Search for the cell housing the specified text and yield its [X, Y] center coordinate. 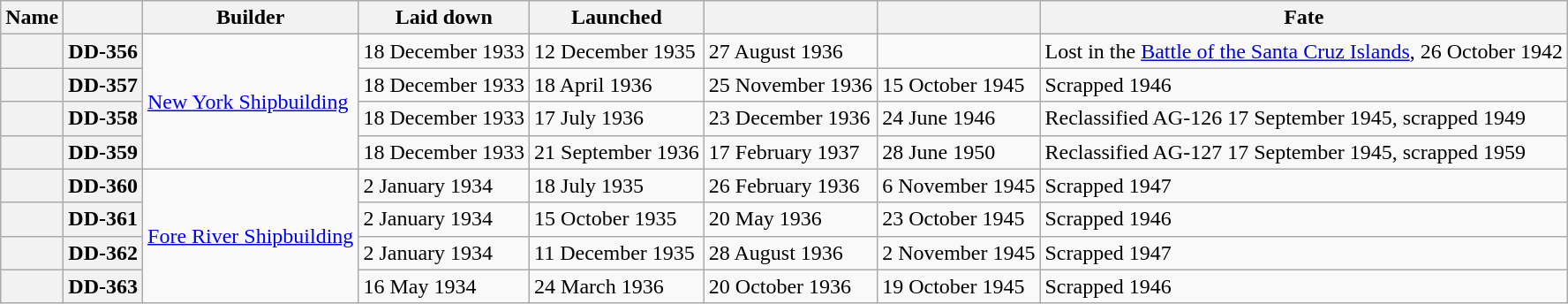
15 October 1935 [617, 219]
19 October 1945 [959, 286]
DD-358 [103, 118]
11 December 1935 [617, 253]
Reclassified AG-126 17 September 1945, scrapped 1949 [1304, 118]
25 November 1936 [790, 85]
23 December 1936 [790, 118]
23 October 1945 [959, 219]
12 December 1935 [617, 51]
Laid down [444, 18]
DD-363 [103, 286]
DD-357 [103, 85]
Name [32, 18]
17 July 1936 [617, 118]
18 April 1936 [617, 85]
15 October 1945 [959, 85]
20 May 1936 [790, 219]
17 February 1937 [790, 152]
New York Shipbuilding [251, 102]
Fore River Shipbuilding [251, 236]
DD-362 [103, 253]
21 September 1936 [617, 152]
24 June 1946 [959, 118]
2 November 1945 [959, 253]
Launched [617, 18]
28 June 1950 [959, 152]
DD-360 [103, 186]
26 February 1936 [790, 186]
6 November 1945 [959, 186]
18 July 1935 [617, 186]
28 August 1936 [790, 253]
27 August 1936 [790, 51]
16 May 1934 [444, 286]
Lost in the Battle of the Santa Cruz Islands, 26 October 1942 [1304, 51]
Builder [251, 18]
20 October 1936 [790, 286]
24 March 1936 [617, 286]
Reclassified AG-127 17 September 1945, scrapped 1959 [1304, 152]
Fate [1304, 18]
DD-361 [103, 219]
DD-356 [103, 51]
DD-359 [103, 152]
